Extract the (x, y) coordinate from the center of the cell holding the provided text.  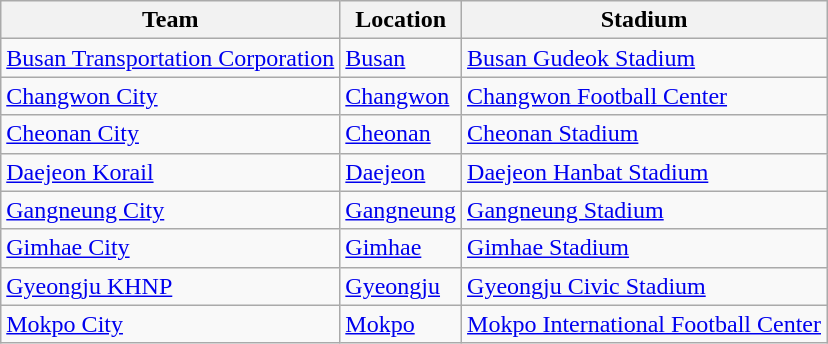
Team (170, 20)
Gangneung (401, 210)
Cheonan City (170, 134)
Mokpo City (170, 324)
Gangneung Stadium (644, 210)
Location (401, 20)
Gimhae (401, 248)
Mokpo International Football Center (644, 324)
Daejeon Hanbat Stadium (644, 172)
Stadium (644, 20)
Changwon Football Center (644, 96)
Daejeon (401, 172)
Busan Gudeok Stadium (644, 58)
Gimhae City (170, 248)
Cheonan (401, 134)
Changwon City (170, 96)
Changwon (401, 96)
Gyeongju Civic Stadium (644, 286)
Busan (401, 58)
Mokpo (401, 324)
Gyeongju (401, 286)
Gimhae Stadium (644, 248)
Daejeon Korail (170, 172)
Gangneung City (170, 210)
Busan Transportation Corporation (170, 58)
Gyeongju KHNP (170, 286)
Cheonan Stadium (644, 134)
